From the cell containing the given text, extract its center point as (X, Y) coordinate. 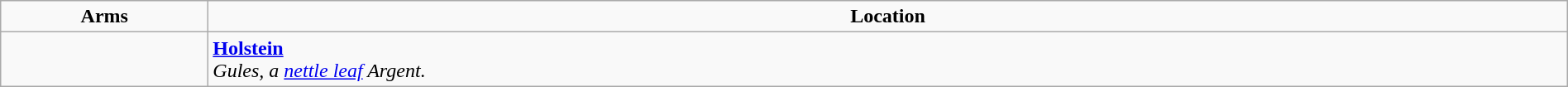
Location (888, 17)
HolsteinGules, a nettle leaf Argent. (888, 60)
Arms (104, 17)
